Locate the cell with the specified text and output its (X, Y) center coordinate. 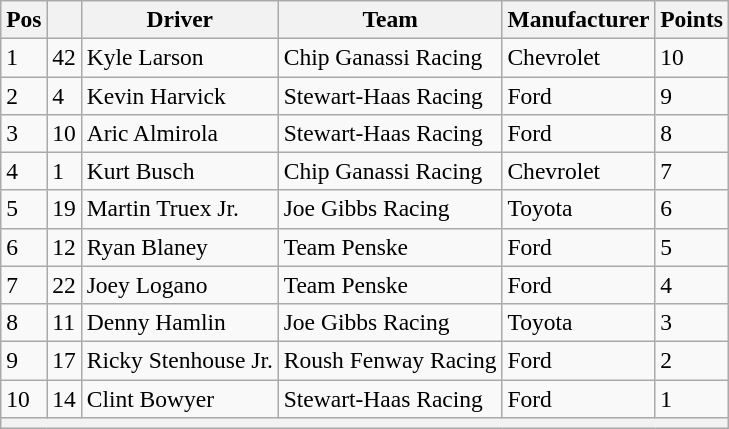
Martin Truex Jr. (180, 209)
Clint Bowyer (180, 398)
Denny Hamlin (180, 322)
11 (64, 322)
Roush Fenway Racing (390, 360)
Kevin Harvick (180, 95)
Ricky Stenhouse Jr. (180, 360)
14 (64, 398)
12 (64, 247)
Points (692, 19)
Kyle Larson (180, 57)
19 (64, 209)
Joey Logano (180, 285)
Aric Almirola (180, 133)
17 (64, 360)
Team (390, 19)
42 (64, 57)
Pos (24, 19)
Kurt Busch (180, 171)
Manufacturer (578, 19)
Ryan Blaney (180, 247)
22 (64, 285)
Driver (180, 19)
